Capture the cell that displays the provided text and extract its (X, Y) central coordinate. 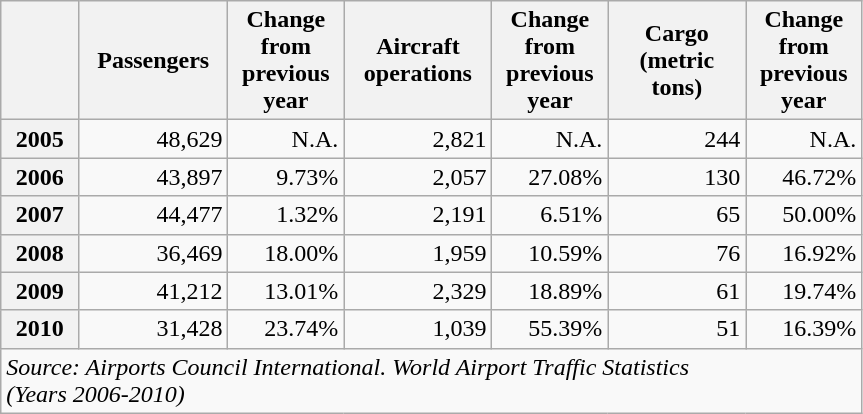
16.39% (804, 329)
1,039 (418, 329)
65 (677, 215)
2,191 (418, 215)
51 (677, 329)
2,821 (418, 139)
130 (677, 177)
2,057 (418, 177)
41,212 (154, 291)
1,959 (418, 253)
48,629 (154, 139)
9.73% (286, 177)
43,897 (154, 177)
55.39% (550, 329)
2,329 (418, 291)
Source: Airports Council International. World Airport Traffic Statistics(Years 2006-2010) (432, 380)
13.01% (286, 291)
27.08% (550, 177)
Cargo(metric tons) (677, 60)
50.00% (804, 215)
Aircraft operations (418, 60)
1.32% (286, 215)
2005 (40, 139)
10.59% (550, 253)
244 (677, 139)
36,469 (154, 253)
2006 (40, 177)
46.72% (804, 177)
16.92% (804, 253)
44,477 (154, 215)
Passengers (154, 60)
6.51% (550, 215)
2010 (40, 329)
61 (677, 291)
31,428 (154, 329)
76 (677, 253)
23.74% (286, 329)
2009 (40, 291)
19.74% (804, 291)
18.89% (550, 291)
18.00% (286, 253)
2007 (40, 215)
2008 (40, 253)
